Locate the cell with the specified text and output its [X, Y] center coordinate. 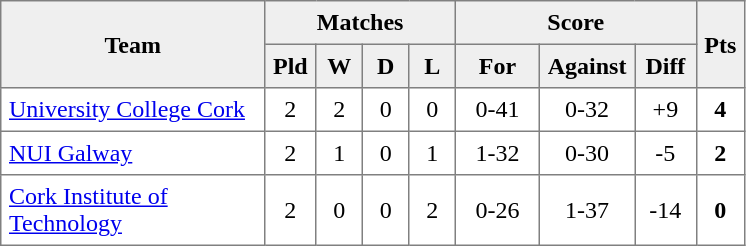
4 [720, 110]
0-30 [586, 153]
-14 [666, 210]
1-37 [586, 210]
Team [133, 44]
W [339, 66]
University College Cork [133, 110]
Matches [360, 23]
+9 [666, 110]
Against [586, 66]
Pts [720, 44]
Cork Institute of Technology [133, 210]
-5 [666, 153]
0-41 [497, 110]
L [432, 66]
0-32 [586, 110]
NUI Galway [133, 153]
Score [576, 23]
D [385, 66]
Diff [666, 66]
0-26 [497, 210]
Pld [290, 66]
1-32 [497, 153]
For [497, 66]
